From the cell containing the given text, extract its center point as [X, Y] coordinate. 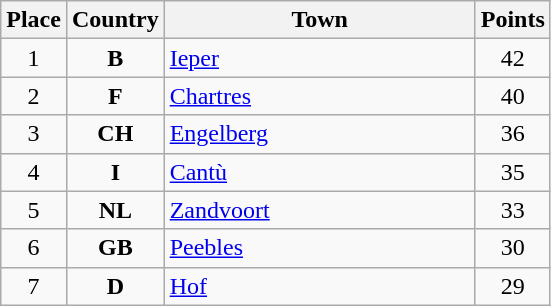
Country [115, 20]
Engelberg [320, 134]
D [115, 286]
33 [512, 210]
6 [34, 248]
29 [512, 286]
F [115, 96]
NL [115, 210]
Hof [320, 286]
5 [34, 210]
Town [320, 20]
7 [34, 286]
42 [512, 58]
B [115, 58]
2 [34, 96]
Place [34, 20]
Peebles [320, 248]
Points [512, 20]
3 [34, 134]
35 [512, 172]
Ieper [320, 58]
4 [34, 172]
40 [512, 96]
1 [34, 58]
30 [512, 248]
GB [115, 248]
Zandvoort [320, 210]
CH [115, 134]
36 [512, 134]
Chartres [320, 96]
I [115, 172]
Cantù [320, 172]
